From the cell containing the given text, extract its center point as [X, Y] coordinate. 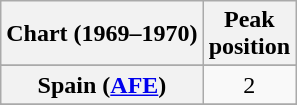
2 [249, 85]
Chart (1969–1970) [102, 34]
Spain (AFE) [102, 85]
Peakposition [249, 34]
